Pinpoint the cell where the given text exists, returning its [x, y] midpoint coordinate. 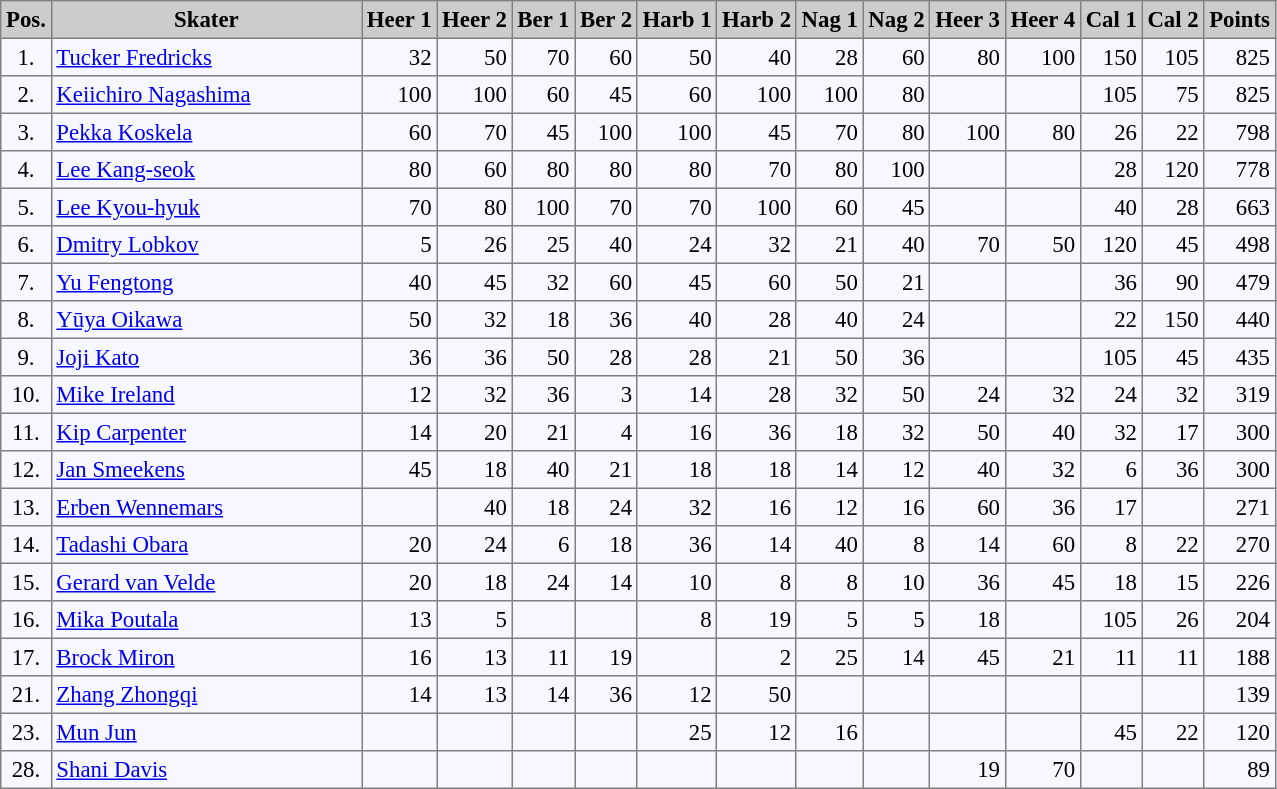
Nag 1 [830, 20]
23. [26, 732]
Lee Kyou-hyuk [206, 207]
Shani Davis [206, 770]
Yūya Oikawa [206, 320]
Nag 2 [896, 20]
Harb 2 [757, 20]
Brock Miron [206, 657]
Joji Kato [206, 357]
7. [26, 282]
Points [1240, 20]
Erben Wennemars [206, 507]
16. [26, 620]
75 [1173, 95]
226 [1240, 582]
435 [1240, 357]
14. [26, 545]
Tadashi Obara [206, 545]
319 [1240, 395]
Zhang Zhongqi [206, 695]
2 [757, 657]
Mun Jun [206, 732]
139 [1240, 695]
4 [606, 432]
Cal 2 [1173, 20]
2. [26, 95]
Kip Carpenter [206, 432]
21. [26, 695]
3 [606, 395]
1. [26, 57]
3. [26, 132]
12. [26, 470]
Gerard van Velde [206, 582]
188 [1240, 657]
Yu Fengtong [206, 282]
Harb 1 [677, 20]
5. [26, 207]
270 [1240, 545]
28. [26, 770]
Heer 2 [474, 20]
8. [26, 320]
90 [1173, 282]
10. [26, 395]
Pekka Koskela [206, 132]
Mike Ireland [206, 395]
89 [1240, 770]
Tucker Fredricks [206, 57]
Pos. [26, 20]
798 [1240, 132]
Lee Kang-seok [206, 170]
204 [1240, 620]
Jan Smeekens [206, 470]
479 [1240, 282]
Heer 4 [1042, 20]
6. [26, 245]
778 [1240, 170]
663 [1240, 207]
11. [26, 432]
9. [26, 357]
4. [26, 170]
Heer 3 [968, 20]
13. [26, 507]
17. [26, 657]
498 [1240, 245]
Heer 1 [400, 20]
440 [1240, 320]
Keiichiro Nagashima [206, 95]
Dmitry Lobkov [206, 245]
15 [1173, 582]
Cal 1 [1111, 20]
Mika Poutala [206, 620]
Ber 2 [606, 20]
15. [26, 582]
271 [1240, 507]
Skater [206, 20]
Ber 1 [544, 20]
